Detect which cell encompasses the target text, then output its (X, Y) center coordinate. 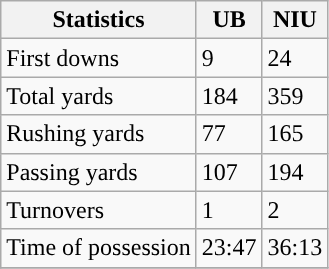
Rushing yards (99, 134)
UB (229, 20)
194 (295, 172)
Turnovers (99, 210)
Total yards (99, 96)
Passing yards (99, 172)
36:13 (295, 248)
First downs (99, 58)
359 (295, 96)
Time of possession (99, 248)
184 (229, 96)
23:47 (229, 248)
2 (295, 210)
NIU (295, 20)
77 (229, 134)
1 (229, 210)
9 (229, 58)
Statistics (99, 20)
165 (295, 134)
24 (295, 58)
107 (229, 172)
